Find where the given text appears and provide that cell's center as [x, y] coordinate. 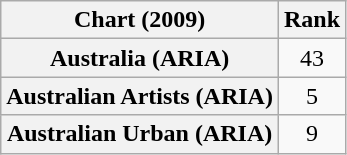
5 [312, 96]
Australia (ARIA) [140, 58]
9 [312, 134]
Australian Urban (ARIA) [140, 134]
43 [312, 58]
Australian Artists (ARIA) [140, 96]
Rank [312, 20]
Chart (2009) [140, 20]
